From the cell containing the given text, extract its center point as [x, y] coordinate. 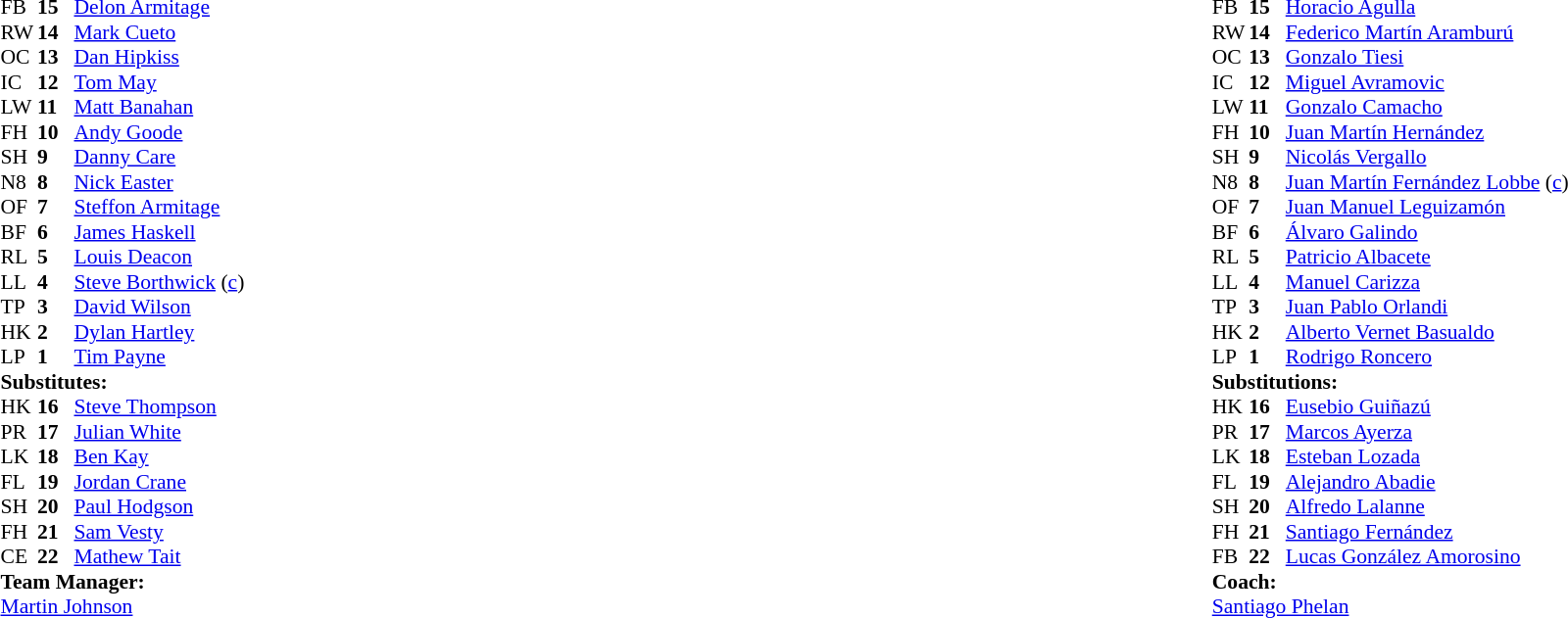
Ben Kay [160, 457]
CE [19, 557]
Paul Hodgson [160, 506]
James Haskell [160, 232]
Steffon Armitage [160, 207]
Tim Payne [160, 357]
Substitutes: [122, 382]
Louis Deacon [160, 258]
Dylan Hartley [160, 332]
Danny Care [160, 158]
Nick Easter [160, 182]
Team Manager: [122, 582]
Andy Goode [160, 132]
Matt Banahan [160, 107]
FB [1231, 557]
Sam Vesty [160, 532]
Dan Hipkiss [160, 58]
Tom May [160, 82]
Mathew Tait [160, 557]
Mark Cueto [160, 32]
Steve Borthwick (c) [160, 282]
Julian White [160, 432]
David Wilson [160, 307]
Jordan Crane [160, 482]
Steve Thompson [160, 406]
